Pinpoint the cell where the given text exists, returning its (X, Y) midpoint coordinate. 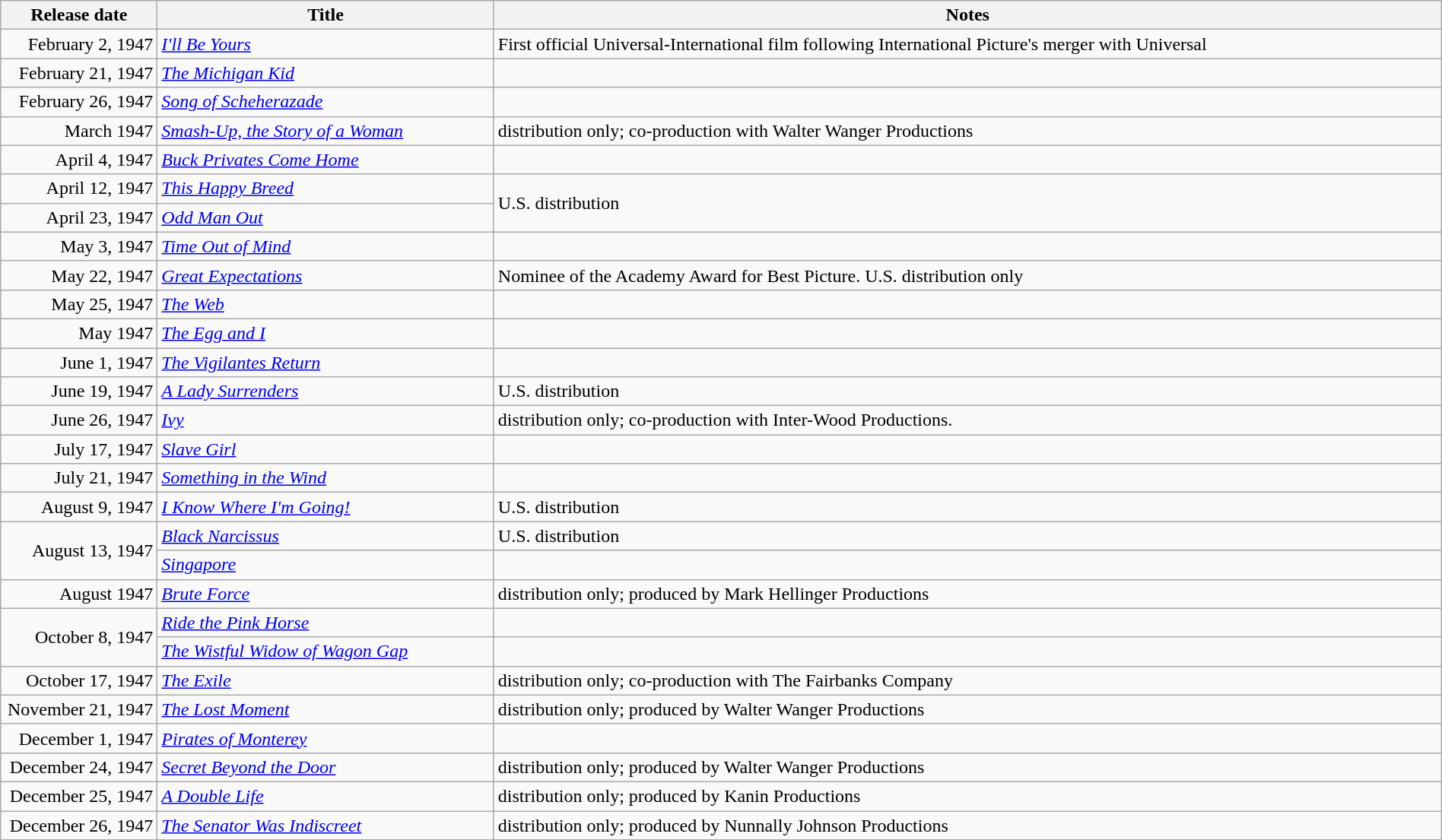
August 9, 1947 (79, 507)
Release date (79, 15)
A Double Life (326, 796)
The Wistful Widow of Wagon Gap (326, 651)
Ivy (326, 420)
The Exile (326, 680)
The Lost Moment (326, 709)
distribution only; co-production with Walter Wanger Productions (967, 131)
First official Universal-International film following International Picture's merger with Universal (967, 44)
distribution only; produced by Nunnally Johnson Productions (967, 825)
Notes (967, 15)
August 1947 (79, 594)
The Web (326, 304)
I Know Where I'm Going! (326, 507)
Something in the Wind (326, 478)
Great Expectations (326, 275)
March 1947 (79, 131)
distribution only; co-production with The Fairbanks Company (967, 680)
December 26, 1947 (79, 825)
Brute Force (326, 594)
April 4, 1947 (79, 160)
distribution only; co-production with Inter-Wood Productions. (967, 420)
August 13, 1947 (79, 550)
July 21, 1947 (79, 478)
Singapore (326, 565)
July 17, 1947 (79, 449)
Nominee of the Academy Award for Best Picture. U.S. distribution only (967, 275)
April 23, 1947 (79, 217)
The Senator Was Indiscreet (326, 825)
June 26, 1947 (79, 420)
The Michigan Kid (326, 73)
June 19, 1947 (79, 391)
February 2, 1947 (79, 44)
December 25, 1947 (79, 796)
May 22, 1947 (79, 275)
Title (326, 15)
February 21, 1947 (79, 73)
This Happy Breed (326, 189)
distribution only; produced by Mark Hellinger Productions (967, 594)
Smash-Up, the Story of a Woman (326, 131)
Pirates of Monterey (326, 738)
Buck Privates Come Home (326, 160)
December 24, 1947 (79, 767)
November 21, 1947 (79, 709)
Ride the Pink Horse (326, 623)
The Vigilantes Return (326, 363)
I'll Be Yours (326, 44)
distribution only; produced by Kanin Productions (967, 796)
May 25, 1947 (79, 304)
A Lady Surrenders (326, 391)
The Egg and I (326, 333)
Song of Scheherazade (326, 102)
February 26, 1947 (79, 102)
April 12, 1947 (79, 189)
Secret Beyond the Door (326, 767)
May 1947 (79, 333)
Time Out of Mind (326, 246)
December 1, 1947 (79, 738)
June 1, 1947 (79, 363)
October 8, 1947 (79, 637)
Slave Girl (326, 449)
Black Narcissus (326, 536)
May 3, 1947 (79, 246)
Odd Man Out (326, 217)
October 17, 1947 (79, 680)
